Determine the (X, Y) coordinate at the center of the cell enclosing the given text.  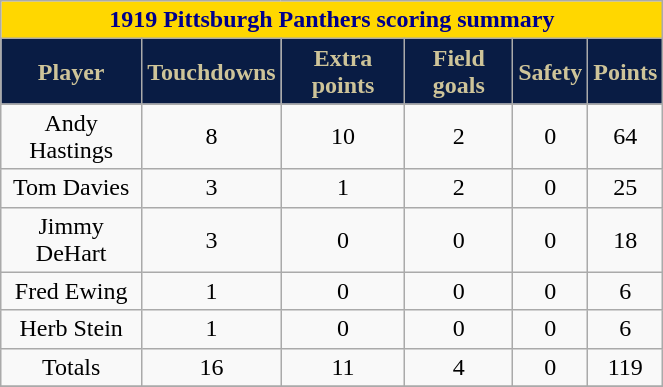
64 (626, 136)
Player (72, 72)
25 (626, 188)
Field goals (459, 72)
Herb Stein (72, 329)
8 (212, 136)
Tom Davies (72, 188)
Touchdowns (212, 72)
10 (343, 136)
Extra points (343, 72)
11 (343, 367)
Safety (550, 72)
Points (626, 72)
Jimmy DeHart (72, 240)
119 (626, 367)
4 (459, 367)
1919 Pittsburgh Panthers scoring summary (332, 20)
Andy Hastings (72, 136)
Totals (72, 367)
16 (212, 367)
Fred Ewing (72, 291)
18 (626, 240)
